Provide the (x, y) coordinate of the cell's center where the given text is located.  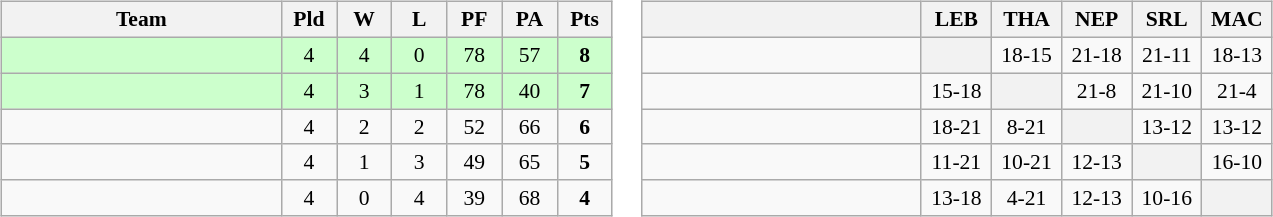
SRL (1167, 20)
18-13 (1237, 55)
13-18 (956, 198)
15-18 (956, 91)
21-11 (1167, 55)
MAC (1237, 20)
40 (530, 91)
52 (474, 127)
10-21 (1026, 162)
THA (1026, 20)
LEB (956, 20)
21-10 (1167, 91)
18-15 (1026, 55)
39 (474, 198)
10-16 (1167, 198)
66 (530, 127)
16-10 (1237, 162)
PF (474, 20)
Pts (584, 20)
NEP (1097, 20)
Pld (308, 20)
4-21 (1026, 198)
21-18 (1097, 55)
6 (584, 127)
Team (141, 20)
8-21 (1026, 127)
65 (530, 162)
W (364, 20)
49 (474, 162)
5 (584, 162)
PA (530, 20)
L (420, 20)
21-8 (1097, 91)
8 (584, 55)
21-4 (1237, 91)
57 (530, 55)
11-21 (956, 162)
7 (584, 91)
68 (530, 198)
18-21 (956, 127)
